From the cell containing the given text, extract its center point as [X, Y] coordinate. 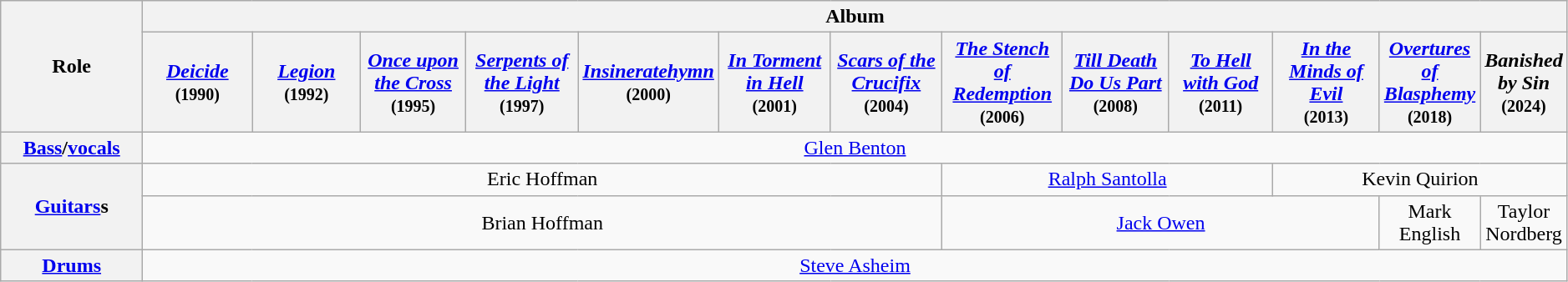
Brian Hoffman [543, 222]
The Stench of Redemption(2006) [1002, 82]
In Torment in Hell(2001) [774, 82]
Once upon the Cross(1995) [414, 82]
Album [855, 17]
Legion(1992) [307, 82]
Steve Asheim [855, 265]
Deicide(1990) [197, 82]
Glen Benton [855, 148]
Ralph Santolla [1108, 179]
Kevin Quirion [1420, 179]
Till Death Do Us Part(2008) [1116, 82]
Serpents of the Light(1997) [522, 82]
In the Minds of Evil(2013) [1327, 82]
Drums [72, 265]
Bass/vocals [72, 148]
Eric Hoffman [543, 179]
Role [72, 67]
Mark English [1429, 222]
Guitarss [72, 207]
Insineratehymn(2000) [648, 82]
Banished by Sin(2024) [1524, 82]
Jack Owen [1161, 222]
Scars of the Crucifix(2004) [886, 82]
Overtures of Blasphemy(2018) [1429, 82]
Taylor Nordberg [1524, 222]
To Hell with God(2011) [1221, 82]
